Locate the cell with the specified text and output its (X, Y) center coordinate. 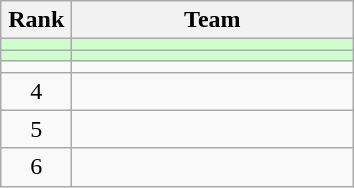
6 (36, 167)
Team (212, 20)
4 (36, 91)
5 (36, 129)
Rank (36, 20)
